Locate the cell with the specified text and output its (X, Y) center coordinate. 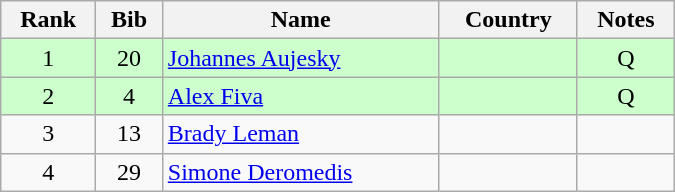
1 (48, 58)
Alex Fiva (300, 96)
Rank (48, 20)
20 (130, 58)
2 (48, 96)
13 (130, 134)
3 (48, 134)
Brady Leman (300, 134)
29 (130, 172)
Simone Deromedis (300, 172)
Johannes Aujesky (300, 58)
Name (300, 20)
Bib (130, 20)
Notes (626, 20)
Country (508, 20)
